Detect which cell encompasses the target text, then output its [x, y] center coordinate. 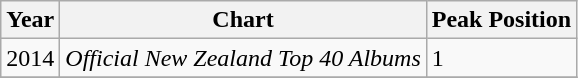
Chart [243, 20]
1 [501, 58]
Peak Position [501, 20]
Official New Zealand Top 40 Albums [243, 58]
2014 [30, 58]
Year [30, 20]
